Provide the [x, y] coordinate of the cell's center where the given text is located.  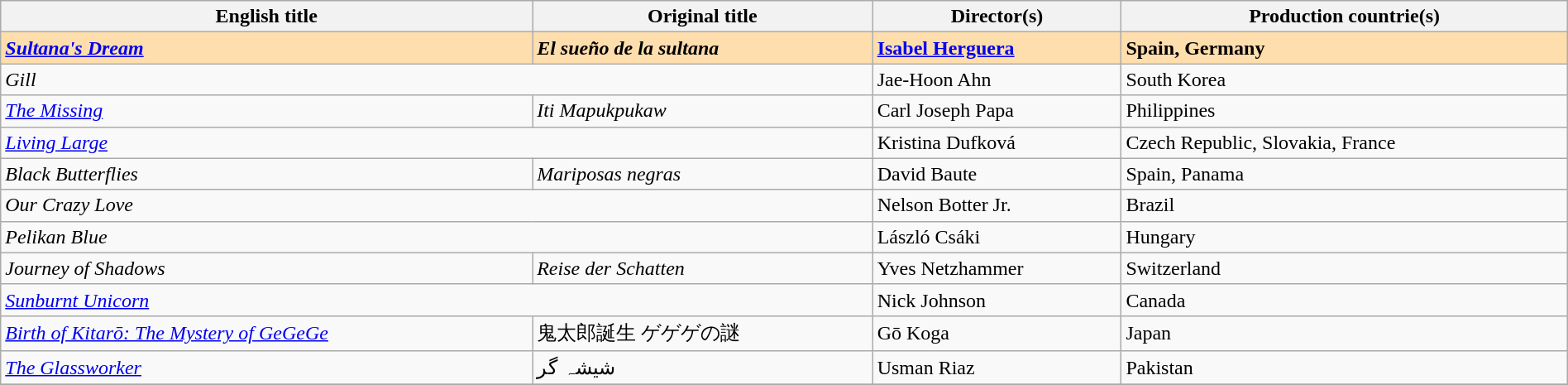
Philippines [1345, 111]
Spain, Germany [1345, 48]
Journey of Shadows [266, 268]
Living Large [437, 142]
Pakistan [1345, 368]
شیشہ گر [703, 368]
Production countrie(s) [1345, 17]
Jae-Hoon Ahn [997, 79]
Director(s) [997, 17]
Brazil [1345, 205]
Black Butterflies [266, 174]
Sultana's Dream [266, 48]
South Korea [1345, 79]
Japan [1345, 333]
Our Crazy Love [437, 205]
Carl Joseph Papa [997, 111]
Yves Netzhammer [997, 268]
László Csáki [997, 237]
Mariposas negras [703, 174]
Czech Republic, Slovakia, France [1345, 142]
Canada [1345, 300]
Gō Koga [997, 333]
Pelikan Blue [437, 237]
Switzerland [1345, 268]
Original title [703, 17]
English title [266, 17]
The Glassworker [266, 368]
The Missing [266, 111]
鬼太郎誕生 ゲゲゲの謎 [703, 333]
Hungary [1345, 237]
Spain, Panama [1345, 174]
El sueño de la sultana [703, 48]
David Baute [997, 174]
Nick Johnson [997, 300]
Usman Riaz [997, 368]
Kristina Dufková [997, 142]
Isabel Herguera [997, 48]
Gill [437, 79]
Nelson Botter Jr. [997, 205]
Iti Mapukpukaw [703, 111]
Sunburnt Unicorn [437, 300]
Reise der Schatten [703, 268]
Birth of Kitarō: The Mystery of GeGeGe [266, 333]
